From the cell containing the given text, extract its center point as [x, y] coordinate. 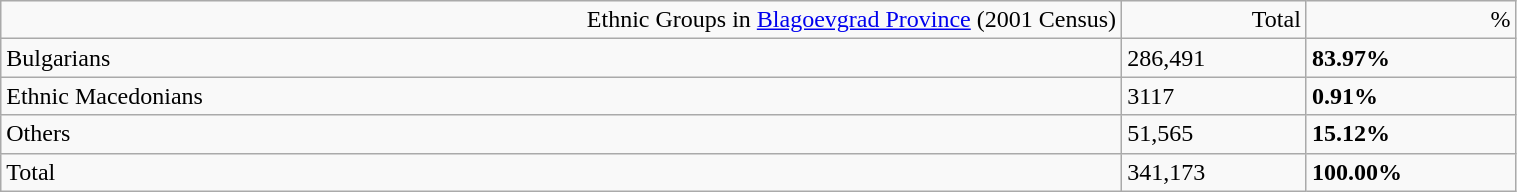
51,565 [1214, 134]
% [1411, 20]
0.91% [1411, 96]
Bulgarians [562, 58]
341,173 [1214, 172]
Ethnic Macedonians [562, 96]
83.97% [1411, 58]
3117 [1214, 96]
286,491 [1214, 58]
15.12% [1411, 134]
Others [562, 134]
Ethnic Groups in Blagoevgrad Province (2001 Census) [562, 20]
100.00% [1411, 172]
